Locate the cell with the specified text and output its [x, y] center coordinate. 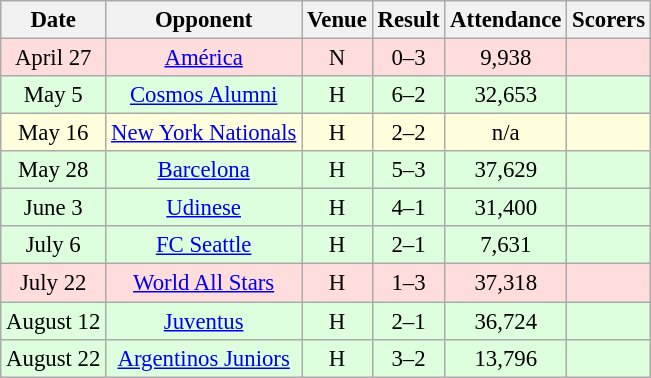
Opponent [204, 20]
n/a [506, 133]
July 6 [54, 245]
FC Seattle [204, 245]
Barcelona [204, 170]
June 3 [54, 208]
World All Stars [204, 283]
May 5 [54, 95]
32,653 [506, 95]
2–2 [408, 133]
August 22 [54, 358]
April 27 [54, 58]
5–3 [408, 170]
Argentinos Juniors [204, 358]
1–3 [408, 283]
9,938 [506, 58]
13,796 [506, 358]
Venue [338, 20]
6–2 [408, 95]
37,629 [506, 170]
Scorers [609, 20]
Date [54, 20]
7,631 [506, 245]
0–3 [408, 58]
31,400 [506, 208]
May 16 [54, 133]
Udinese [204, 208]
Attendance [506, 20]
May 28 [54, 170]
August 12 [54, 321]
37,318 [506, 283]
Juventus [204, 321]
July 22 [54, 283]
Cosmos Alumni [204, 95]
América [204, 58]
3–2 [408, 358]
New York Nationals [204, 133]
Result [408, 20]
36,724 [506, 321]
N [338, 58]
4–1 [408, 208]
